Extract the (X, Y) coordinate from the center of the cell holding the provided text.  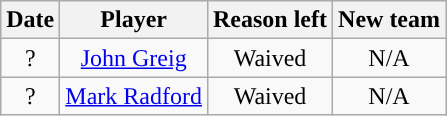
Mark Radford (134, 96)
Player (134, 20)
John Greig (134, 58)
Reason left (270, 20)
Date (30, 20)
New team (390, 20)
